Pinpoint the cell where the given text exists, returning its [x, y] midpoint coordinate. 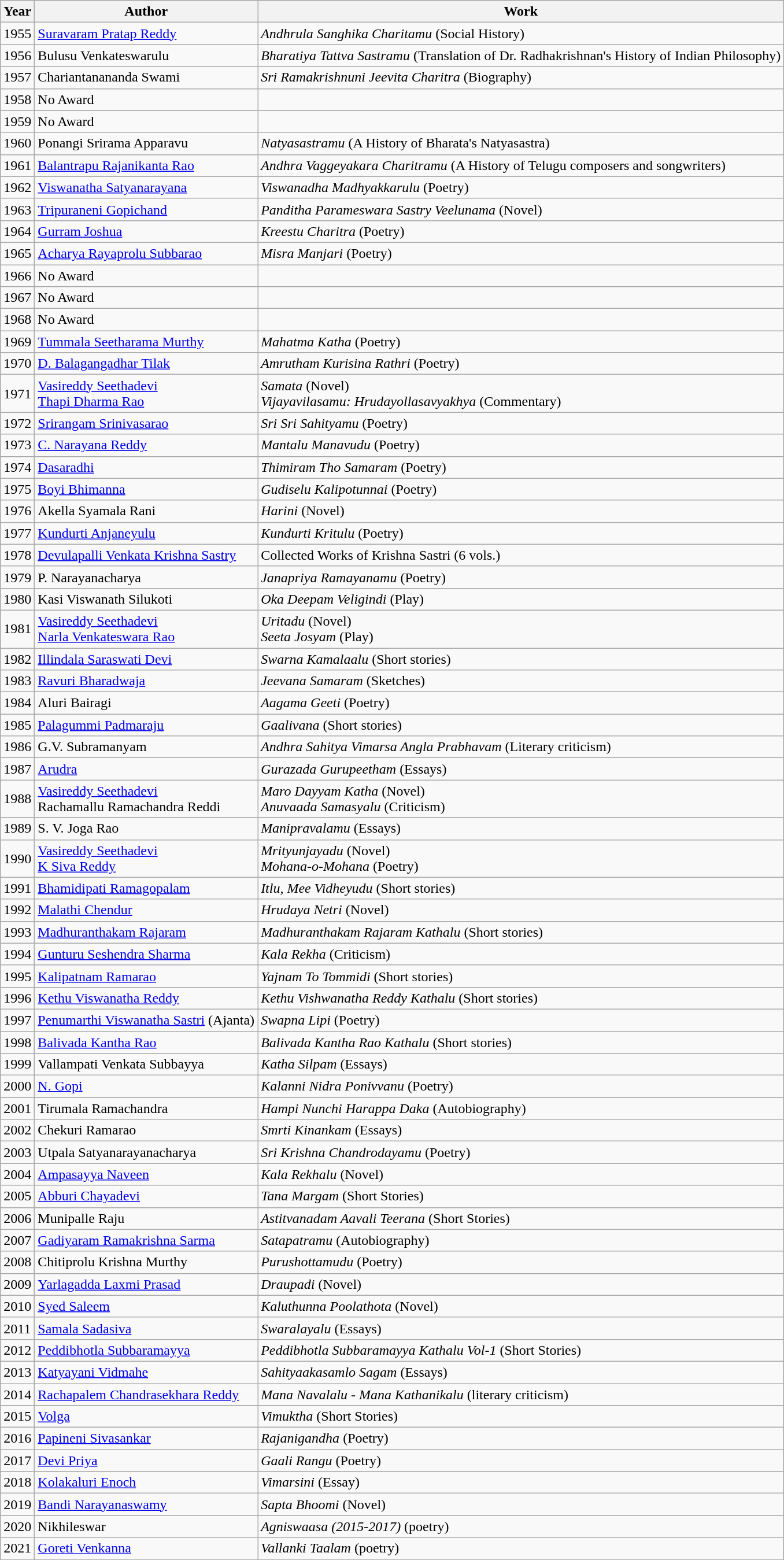
2019 [17, 1504]
Vallampati Venkata Subbayya [146, 1064]
Sri Sri Sahityamu (Poetry) [521, 423]
Natyasastramu (A History of Bharata's Natyasastra) [521, 143]
Itlu, Mee Vidheyudu (Short stories) [521, 888]
Astitvanadam Aavali Teerana (Short Stories) [521, 1218]
Tana Margam (Short Stories) [521, 1196]
1959 [17, 121]
N. Gopi [146, 1086]
1997 [17, 1020]
2016 [17, 1439]
1988 [17, 799]
Amrutham Kurisina Rathri (Poetry) [521, 364]
Rachapalem Chandrasekhara Reddy [146, 1394]
Hrudaya Netri (Novel) [521, 910]
2006 [17, 1218]
Aluri Bairagi [146, 703]
Vallanki Taalam (poetry) [521, 1548]
Kala Rekha (Criticism) [521, 954]
1962 [17, 187]
Kaluthunna Poolathota (Novel) [521, 1306]
Samala Sadasiva [146, 1328]
Dasaradhi [146, 467]
1986 [17, 747]
Gudiselu Kalipotunnai (Poetry) [521, 489]
1968 [17, 320]
Author [146, 12]
Tirumala Ramachandra [146, 1108]
Devi Priya [146, 1461]
Illindala Saraswati Devi [146, 659]
Andhra Sahitya Vimarsa Angla Prabhavam (Literary criticism) [521, 747]
2015 [17, 1417]
Ravuri Bharadwaja [146, 681]
Mrityunjayadu (Novel) Mohana-o-Mohana (Poetry) [521, 858]
1977 [17, 533]
Janapriya Ramayanamu (Poetry) [521, 577]
Andhra Vaggeyakara Charitramu (A History of Telugu composers and songwriters) [521, 165]
1972 [17, 423]
Malathi Chendur [146, 910]
Kolakaluri Enoch [146, 1483]
Ponangi Srirama Apparavu [146, 143]
Chekuri Ramarao [146, 1130]
S. V. Joga Rao [146, 829]
1956 [17, 56]
Bulusu Venkateswarulu [146, 56]
Papineni Sivasankar [146, 1439]
1998 [17, 1043]
Srirangam Srinivasarao [146, 423]
Draupadi (Novel) [521, 1284]
2011 [17, 1328]
Mana Navalalu - Mana Kathanikalu (literary criticism) [521, 1394]
Bharatiya Tattva Sastramu (Translation of Dr. Radhakrishnan's History of Indian Philosophy) [521, 56]
1965 [17, 253]
Madhuranthakam Rajaram [146, 932]
Sri Ramakrishnuni Jeevita Charitra (Biography) [521, 77]
2002 [17, 1130]
Gaalivana (Short stories) [521, 725]
1982 [17, 659]
Oka Deepam Veligindi (Play) [521, 599]
Abburi Chayadevi [146, 1196]
Mantalu Manavudu (Poetry) [521, 445]
2012 [17, 1350]
Syed Saleem [146, 1306]
2014 [17, 1394]
Vasireddy Seethadevi Thapi Dharma Rao [146, 393]
Kalanni Nidra Ponivvanu (Poetry) [521, 1086]
Jeevana Samaram (Sketches) [521, 681]
Chariantanananda Swami [146, 77]
Gadiyaram Ramakrishna Sarma [146, 1240]
Kala Rekhalu (Novel) [521, 1174]
Vasireddy Seethadevi K Siva Reddy [146, 858]
1961 [17, 165]
2020 [17, 1526]
D. Balagangadhar Tilak [146, 364]
Yarlagadda Laxmi Prasad [146, 1284]
2009 [17, 1284]
1999 [17, 1064]
Maro Dayyam Katha (Novel) Anuvaada Samasyalu (Criticism) [521, 799]
Swapna Lipi (Poetry) [521, 1020]
1971 [17, 393]
Arudra [146, 769]
1994 [17, 954]
Madhuranthakam Rajaram Kathalu (Short stories) [521, 932]
Peddibhotla Subbaramayya [146, 1350]
Misra Manjari (Poetry) [521, 253]
Viswanatha Satyanarayana [146, 187]
Thimiram Tho Samaram (Poetry) [521, 467]
Devulapalli Venkata Krishna Sastry [146, 555]
Sapta Bhoomi (Novel) [521, 1504]
2008 [17, 1262]
Katyayani Vidmahe [146, 1372]
Akella Syamala Rani [146, 511]
2003 [17, 1152]
2005 [17, 1196]
Smrti Kinankam (Essays) [521, 1130]
Balivada Kantha Rao Kathalu (Short stories) [521, 1043]
1993 [17, 932]
1976 [17, 511]
Kreestu Charitra (Poetry) [521, 231]
Tummala Seetharama Murthy [146, 342]
1989 [17, 829]
Penumarthi Viswanatha Sastri (Ajanta) [146, 1020]
Sahityaakasamlo Sagam (Essays) [521, 1372]
Satapatramu (Autobiography) [521, 1240]
Vimarsini (Essay) [521, 1483]
Munipalle Raju [146, 1218]
Agniswaasa (2015-2017) (poetry) [521, 1526]
Manipravalamu (Essays) [521, 829]
Kundurti Kritulu (Poetry) [521, 533]
1964 [17, 231]
Yajnam To Tommidi (Short stories) [521, 976]
2018 [17, 1483]
Vimuktha (Short Stories) [521, 1417]
1966 [17, 276]
Kethu Viswanatha Reddy [146, 998]
Balivada Kantha Rao [146, 1043]
2013 [17, 1372]
1981 [17, 629]
1967 [17, 298]
1963 [17, 209]
1978 [17, 555]
Swarna Kamalaalu (Short stories) [521, 659]
Kasi Viswanath Silukoti [146, 599]
P. Narayanacharya [146, 577]
Uritadu (Novel) Seeta Josyam (Play) [521, 629]
Sri Krishna Chandrodayamu (Poetry) [521, 1152]
Boyi Bhimanna [146, 489]
Bhamidipati Ramagopalam [146, 888]
Gaali Rangu (Poetry) [521, 1461]
2017 [17, 1461]
1990 [17, 858]
Gurram Joshua [146, 231]
2004 [17, 1174]
Harini (Novel) [521, 511]
Samata (Novel) Vijayavilasamu: Hrudayollasavyakhya (Commentary) [521, 393]
2010 [17, 1306]
Goreti Venkanna [146, 1548]
1974 [17, 467]
Swaralayalu (Essays) [521, 1328]
1970 [17, 364]
Palagummi Padmaraju [146, 725]
Volga [146, 1417]
Acharya Rayaprolu Subbarao [146, 253]
1985 [17, 725]
G.V. Subramanyam [146, 747]
Andhrula Sanghika Charitamu (Social History) [521, 34]
Vasireddy Seethadevi Rachamallu Ramachandra Reddi [146, 799]
1980 [17, 599]
1996 [17, 998]
2001 [17, 1108]
Collected Works of Krishna Sastri (6 vols.) [521, 555]
Vasireddy Seethadevi Narla Venkateswara Rao [146, 629]
Ampasayya Naveen [146, 1174]
Panditha Parameswara Sastry Veelunama (Novel) [521, 209]
Mahatma Katha (Poetry) [521, 342]
1960 [17, 143]
1984 [17, 703]
2007 [17, 1240]
Year [17, 12]
Bandi Narayanaswamy [146, 1504]
1957 [17, 77]
Tripuraneni Gopichand [146, 209]
Aagama Geeti (Poetry) [521, 703]
Gurazada Gurupeetham (Essays) [521, 769]
1991 [17, 888]
1975 [17, 489]
Viswanadha Madhyakkarulu (Poetry) [521, 187]
Kethu Vishwanatha Reddy Kathalu (Short stories) [521, 998]
Kundurti Anjaneyulu [146, 533]
1983 [17, 681]
Katha Silpam (Essays) [521, 1064]
Suravaram Pratap Reddy [146, 34]
Kalipatnam Ramarao [146, 976]
Rajanigandha (Poetry) [521, 1439]
1958 [17, 99]
1995 [17, 976]
Chitiprolu Krishna Murthy [146, 1262]
C. Narayana Reddy [146, 445]
Balantrapu Rajanikanta Rao [146, 165]
Purushottamudu (Poetry) [521, 1262]
Work [521, 12]
1987 [17, 769]
1969 [17, 342]
2000 [17, 1086]
Hampi Nunchi Harappa Daka (Autobiography) [521, 1108]
Utpala Satyanarayanacharya [146, 1152]
1955 [17, 34]
Peddibhotla Subbaramayya Kathalu Vol-1 (Short Stories) [521, 1350]
1973 [17, 445]
Nikhileswar [146, 1526]
1992 [17, 910]
2021 [17, 1548]
Gunturu Seshendra Sharma [146, 954]
1979 [17, 577]
